For the text-containing cell, return its midpoint in [x, y] coordinate format. 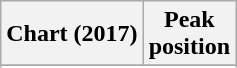
Chart (2017) [72, 34]
Peak position [189, 34]
